Find where the given text appears and provide that cell's center as [x, y] coordinate. 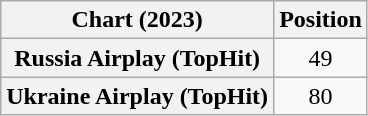
Position [321, 20]
Chart (2023) [138, 20]
80 [321, 96]
49 [321, 58]
Russia Airplay (TopHit) [138, 58]
Ukraine Airplay (TopHit) [138, 96]
